Search for the cell housing the specified text and yield its [x, y] center coordinate. 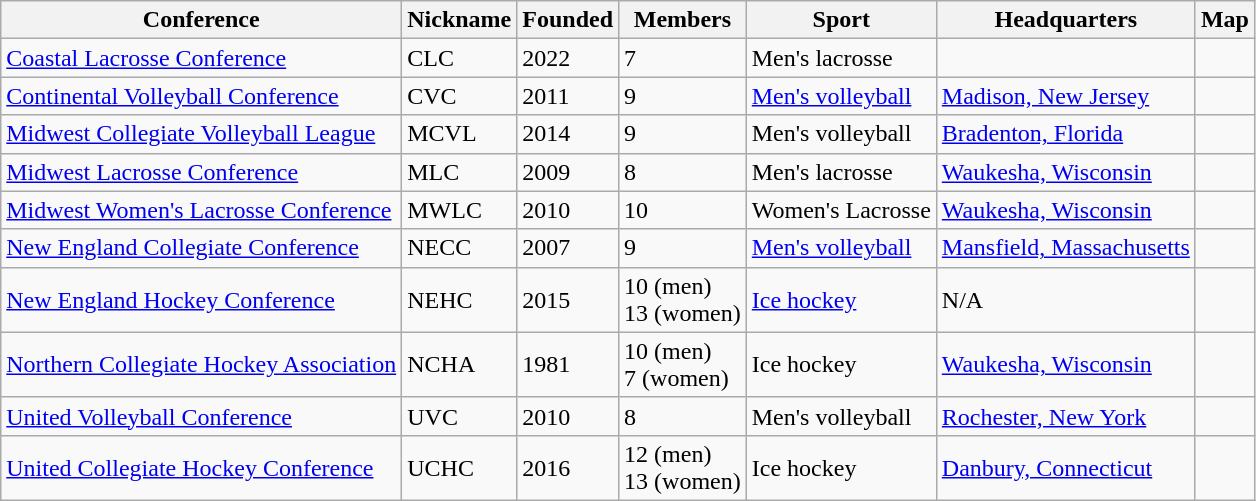
United Volleyball Conference [202, 416]
Midwest Lacrosse Conference [202, 172]
2015 [568, 300]
Midwest Collegiate Volleyball League [202, 134]
UVC [460, 416]
2016 [568, 468]
Rochester, New York [1066, 416]
NCHA [460, 364]
MCVL [460, 134]
N/A [1066, 300]
Headquarters [1066, 20]
Members [683, 20]
2007 [568, 248]
CLC [460, 58]
UCHC [460, 468]
New England Collegiate Conference [202, 248]
2022 [568, 58]
2011 [568, 96]
7 [683, 58]
New England Hockey Conference [202, 300]
Coastal Lacrosse Conference [202, 58]
Women's Lacrosse [841, 210]
NECC [460, 248]
MWLC [460, 210]
Northern Collegiate Hockey Association [202, 364]
CVC [460, 96]
Mansfield, Massachusetts [1066, 248]
NEHC [460, 300]
2009 [568, 172]
Midwest Women's Lacrosse Conference [202, 210]
10 (men)7 (women) [683, 364]
1981 [568, 364]
Founded [568, 20]
MLC [460, 172]
Map [1224, 20]
United Collegiate Hockey Conference [202, 468]
Madison, New Jersey [1066, 96]
12 (men)13 (women) [683, 468]
Continental Volleyball Conference [202, 96]
Conference [202, 20]
Danbury, Connecticut [1066, 468]
Bradenton, Florida [1066, 134]
10 (men)13 (women) [683, 300]
Sport [841, 20]
10 [683, 210]
2014 [568, 134]
Nickname [460, 20]
